Output the [x, y] coordinate of the center of the cell containing the given text.  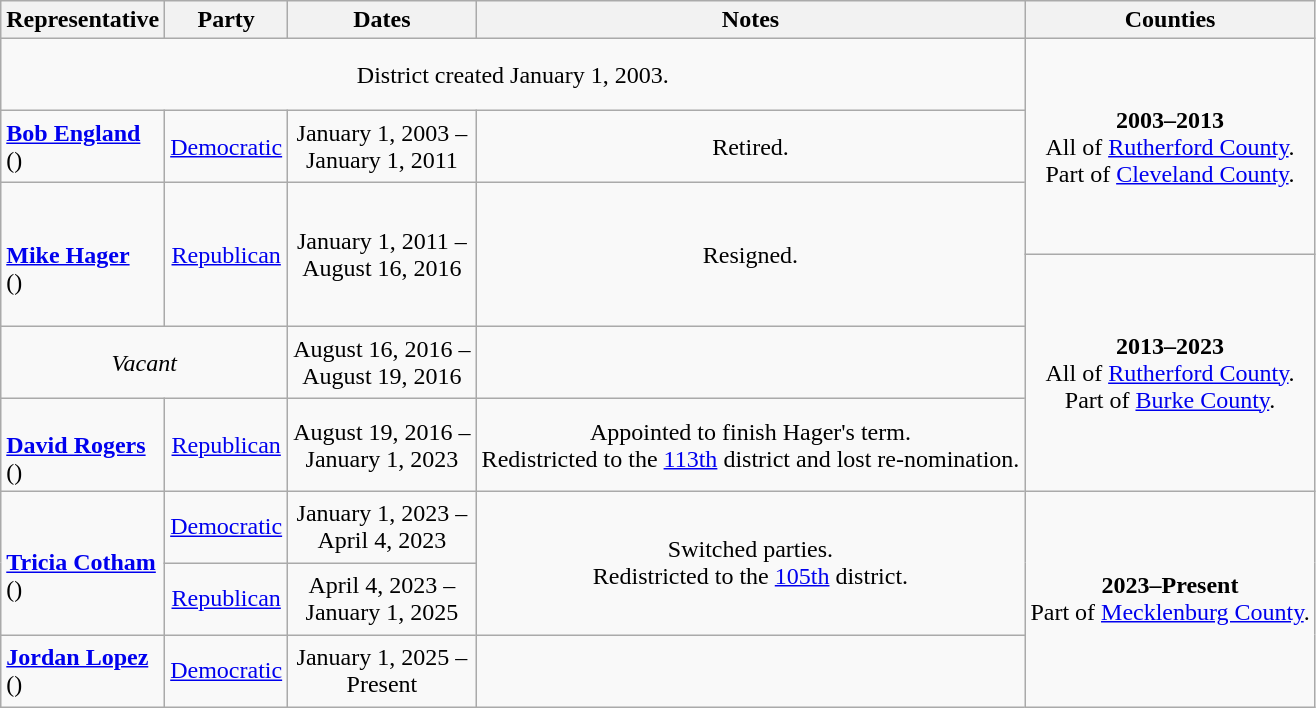
2003–2013 All of Rutherford County. Part of Cleveland County. [1170, 147]
Mike Hager() [83, 255]
August 16, 2016 – August 19, 2016 [382, 363]
Retired. [750, 147]
January 1, 2025 – Present [382, 671]
Counties [1170, 20]
Resigned. [750, 255]
Party [226, 20]
Notes [750, 20]
Jordan Lopez() [83, 671]
Representative [83, 20]
Appointed to finish Hager's term. Redistricted to the 113th district and lost re-nomination. [750, 445]
April 4, 2023 – January 1, 2025 [382, 599]
2023–Present Part of Mecklenburg County. [1170, 599]
January 1, 2011 – August 16, 2016 [382, 255]
January 1, 2023 – April 4, 2023 [382, 527]
Tricia Cotham() [83, 563]
District created January 1, 2003. [513, 75]
Dates [382, 20]
David Rogers() [83, 445]
January 1, 2003 – January 1, 2011 [382, 147]
2013–2023 All of Rutherford County. Part of Burke County. [1170, 373]
Bob England() [83, 147]
August 19, 2016 – January 1, 2023 [382, 445]
Switched parties. Redistricted to the 105th district. [750, 563]
Vacant [144, 363]
